Pinpoint the cell where the given text exists, returning its [x, y] midpoint coordinate. 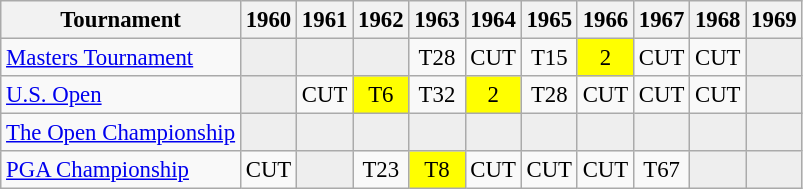
1968 [718, 20]
1961 [325, 20]
1969 [774, 20]
1966 [605, 20]
T23 [381, 170]
1965 [549, 20]
T6 [381, 95]
1967 [661, 20]
T67 [661, 170]
Masters Tournament [121, 58]
Tournament [121, 20]
PGA Championship [121, 170]
The Open Championship [121, 133]
1964 [493, 20]
U.S. Open [121, 95]
1963 [437, 20]
1960 [268, 20]
T32 [437, 95]
1962 [381, 20]
T15 [549, 58]
T8 [437, 170]
